Scan for the cell matching the given text and deliver its [X, Y] coordinate at center. 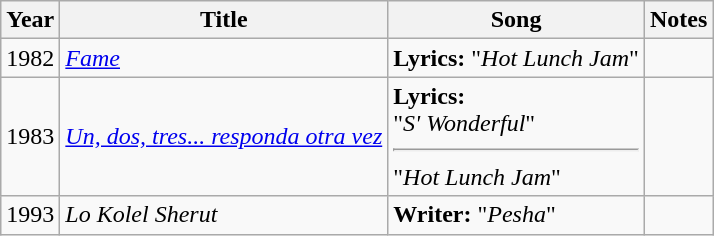
Un, dos, tres... responda otra vez [224, 136]
Writer: "Pesha" [516, 215]
Notes [678, 20]
1982 [30, 58]
Song [516, 20]
Lyrics:"S' Wonderful""Hot Lunch Jam" [516, 136]
1993 [30, 215]
Lyrics: "Hot Lunch Jam" [516, 58]
Year [30, 20]
Title [224, 20]
Fame [224, 58]
Lo Kolel Sherut [224, 215]
1983 [30, 136]
